For the text-containing cell, return its midpoint in [x, y] coordinate format. 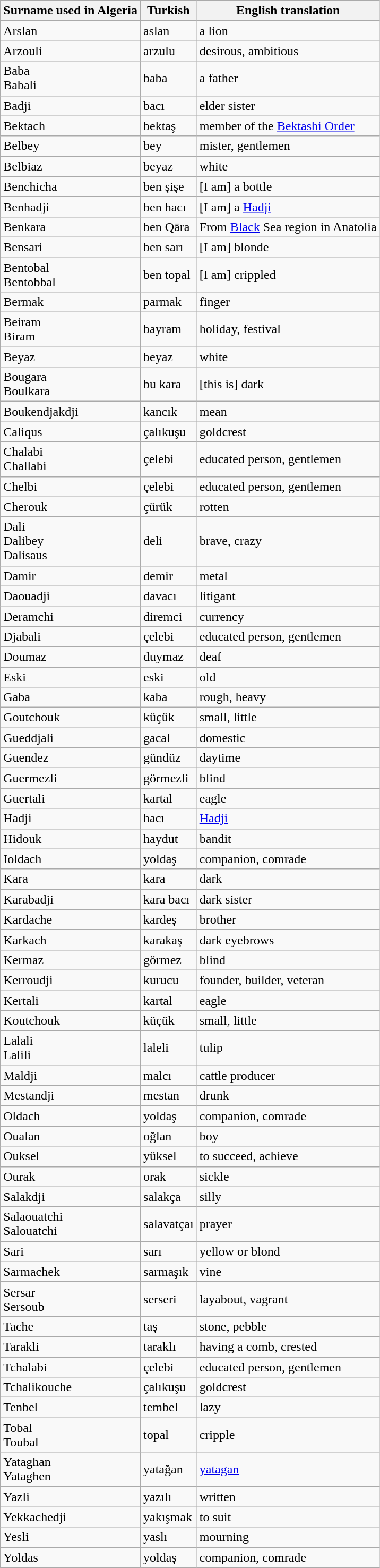
Tenbel [71, 1408]
bacı [169, 106]
Mestandji [71, 1096]
domestic [288, 738]
Ouksel [71, 1156]
brother [288, 919]
Chelbi [71, 487]
Cherouk [71, 507]
Tchalabi [71, 1367]
vine [288, 1272]
Tarakli [71, 1347]
rough, heavy [288, 697]
Bermak [71, 302]
Gaba [71, 697]
salavatçaı [169, 1224]
sarı [169, 1251]
holiday, festival [288, 329]
desirous, ambitious [288, 51]
founder, builder, veteran [288, 980]
deli [169, 541]
eski [169, 677]
mestan [169, 1096]
Belbiaz [71, 166]
lazy [288, 1408]
English translation [288, 11]
Kerroudji [71, 980]
parmak [169, 302]
stone, pebble [288, 1326]
yüksel [169, 1156]
serseri [169, 1299]
Damir [71, 576]
cattle producer [288, 1076]
Beyaz [71, 357]
dark eyebrows [288, 940]
Beiram Biram [71, 329]
Caliqus [71, 432]
Tobal Toubal [71, 1435]
çürük [169, 507]
Yesli [71, 1537]
bektaş [169, 126]
Goutchouk [71, 718]
yellow or blond [288, 1251]
dark [288, 879]
Baba Babali [71, 79]
aslan [169, 31]
Yoldas [71, 1557]
ben şişe [169, 186]
ben sarı [169, 247]
old [288, 677]
From Black Sea region in Anatolia [288, 227]
Ourak [71, 1177]
Bougara Boulkara [71, 385]
Arzouli [71, 51]
Turkish [169, 11]
laleli [169, 1049]
diremci [169, 616]
prayer [288, 1224]
Gueddjali [71, 738]
member of the Bektashi Order [288, 126]
bayram [169, 329]
Sersar Sersoub [71, 1299]
Guertali [71, 798]
mean [288, 412]
taş [169, 1326]
ben topal [169, 274]
kancık [169, 412]
Koutchouk [71, 1021]
Lalali Lalili [71, 1049]
Bentobal Bentobbal [71, 274]
Sarmachek [71, 1272]
davacı [169, 596]
Guendez [71, 758]
salakça [169, 1197]
Benhadji [71, 207]
Belbey [71, 146]
Benchicha [71, 186]
a lion [288, 31]
kaba [169, 697]
Bektach [71, 126]
a father [288, 79]
baba [169, 79]
[I am] a Hadji [288, 207]
bandit [288, 839]
Karkach [71, 940]
Ioldach [71, 859]
görmez [169, 960]
[I am] blonde [288, 247]
dark sister [288, 899]
sickle [288, 1177]
[I am] crippled [288, 274]
boy [288, 1136]
Kermaz [71, 960]
arzulu [169, 51]
Yazli [71, 1497]
Hidouk [71, 839]
sarmaşık [169, 1272]
hacı [169, 819]
Benkara [71, 227]
Deramchi [71, 616]
elder sister [288, 106]
Arslan [71, 31]
Kara [71, 879]
deaf [288, 657]
bu kara [169, 385]
drunk [288, 1096]
Oualan [71, 1136]
tembel [169, 1408]
Chalabi Challabi [71, 459]
Tache [71, 1326]
Kardache [71, 919]
Bensari [71, 247]
Sari [71, 1251]
mister, gentlemen [288, 146]
Oldach [71, 1116]
duymaz [169, 657]
yaslı [169, 1537]
Doumaz [71, 657]
Surname used in Algeria [71, 11]
yakışmak [169, 1517]
having a comb, crested [288, 1347]
malcı [169, 1076]
daytime [288, 758]
Yekkachedji [71, 1517]
oğlan [169, 1136]
layabout, vagrant [288, 1299]
tulip [288, 1049]
Djabali [71, 636]
bey [169, 146]
brave, crazy [288, 541]
orak [169, 1177]
Dali Dalibey Dalisaus [71, 541]
Daouadji [71, 596]
[I am] a bottle [288, 186]
written [288, 1497]
yatagan [288, 1469]
topal [169, 1435]
Boukendjakdji [71, 412]
haydut [169, 839]
yazılı [169, 1497]
Salaouatchi Salouatchi [71, 1224]
demir [169, 576]
silly [288, 1197]
Yataghan Yataghen [71, 1469]
kara bacı [169, 899]
kurucu [169, 980]
Eski [71, 677]
taraklı [169, 1347]
karakaş [169, 940]
yatağan [169, 1469]
kardeş [169, 919]
Guermezli [71, 778]
mourning [288, 1537]
ben hacı [169, 207]
[this is] dark [288, 385]
gündüz [169, 758]
litigant [288, 596]
Karabadji [71, 899]
görmezli [169, 778]
to succeed, achieve [288, 1156]
to suit [288, 1517]
finger [288, 302]
Badji [71, 106]
ben Qāra [169, 227]
kara [169, 879]
metal [288, 576]
gacal [169, 738]
Kertali [71, 1000]
Maldji [71, 1076]
Tchalikouche [71, 1387]
currency [288, 616]
cripple [288, 1435]
rotten [288, 507]
Salakdji [71, 1197]
